For the text-containing cell, return its midpoint in [x, y] coordinate format. 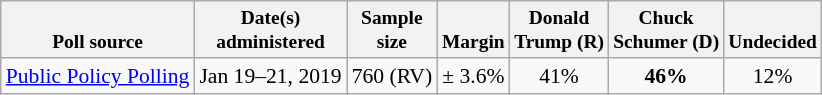
Margin [473, 30]
Public Policy Polling [98, 76]
12% [773, 76]
± 3.6% [473, 76]
Samplesize [392, 30]
Jan 19–21, 2019 [270, 76]
46% [666, 76]
DonaldTrump (R) [560, 30]
Poll source [98, 30]
ChuckSchumer (D) [666, 30]
Date(s)administered [270, 30]
760 (RV) [392, 76]
41% [560, 76]
Undecided [773, 30]
